Output the (X, Y) coordinate of the center of the cell containing the given text.  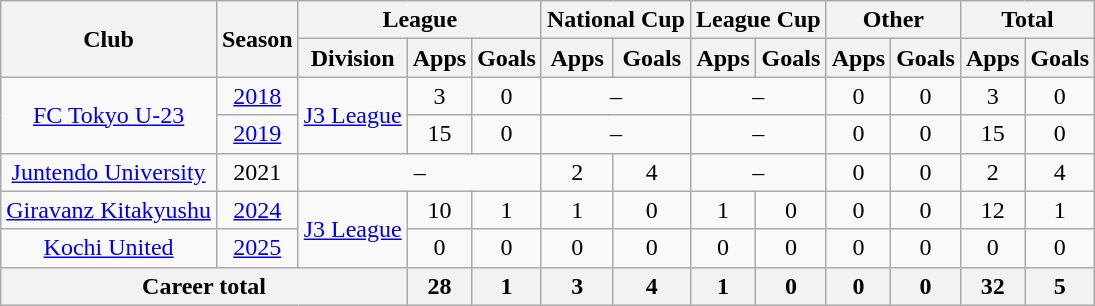
5 (1060, 286)
National Cup (616, 20)
League Cup (758, 20)
2019 (257, 134)
10 (439, 210)
Club (109, 39)
FC Tokyo U-23 (109, 115)
Season (257, 39)
32 (992, 286)
Career total (204, 286)
2018 (257, 96)
28 (439, 286)
Total (1027, 20)
Giravanz Kitakyushu (109, 210)
League (420, 20)
2024 (257, 210)
12 (992, 210)
Juntendo University (109, 172)
Other (893, 20)
Kochi United (109, 248)
2021 (257, 172)
Division (352, 58)
2025 (257, 248)
